From the cell containing the given text, extract its center point as (x, y) coordinate. 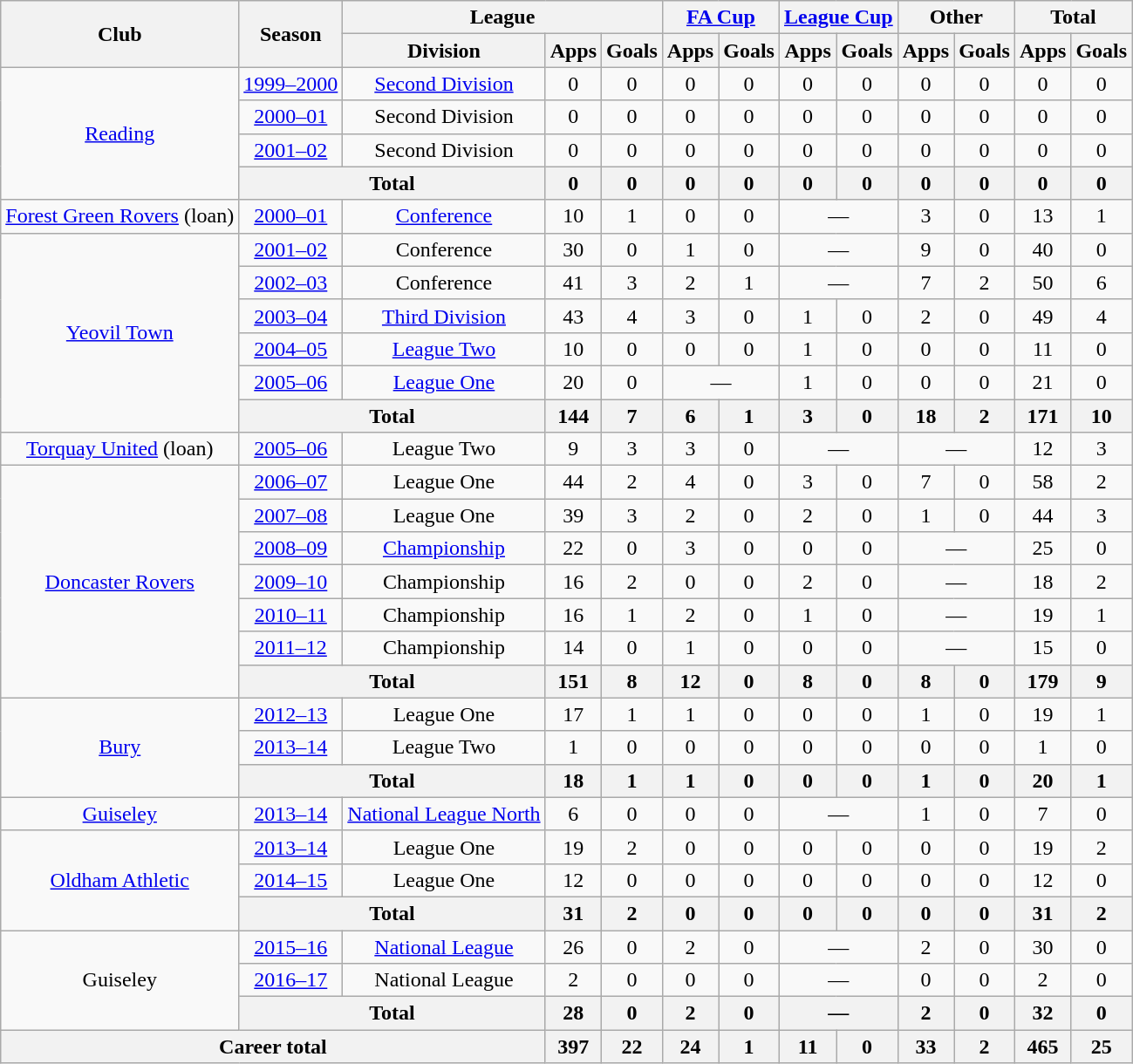
League (502, 17)
24 (690, 1047)
21 (1042, 382)
15 (1042, 648)
144 (573, 416)
National League North (444, 814)
50 (1042, 283)
40 (1042, 249)
17 (573, 714)
Division (444, 51)
Doncaster Rovers (120, 582)
39 (573, 515)
2009–10 (291, 582)
43 (573, 316)
Forest Green Rovers (loan) (120, 216)
Reading (120, 133)
14 (573, 648)
2014–15 (291, 880)
2008–09 (291, 549)
179 (1042, 681)
Club (120, 34)
49 (1042, 316)
2003–04 (291, 316)
Torquay United (loan) (120, 449)
397 (573, 1047)
465 (1042, 1047)
28 (573, 1013)
2016–17 (291, 980)
171 (1042, 416)
2006–07 (291, 482)
58 (1042, 482)
2015–16 (291, 946)
Season (291, 34)
2012–13 (291, 714)
League Cup (838, 17)
33 (925, 1047)
32 (1042, 1013)
2010–11 (291, 615)
2011–12 (291, 648)
Third Division (444, 316)
Yeovil Town (120, 332)
1999–2000 (291, 84)
13 (1042, 216)
151 (573, 681)
FA Cup (720, 17)
Bury (120, 747)
Oldham Athletic (120, 880)
Career total (273, 1047)
41 (573, 283)
2004–05 (291, 349)
2007–08 (291, 515)
26 (573, 946)
Other (956, 17)
2002–03 (291, 283)
